Capture the cell that displays the provided text and extract its [X, Y] central coordinate. 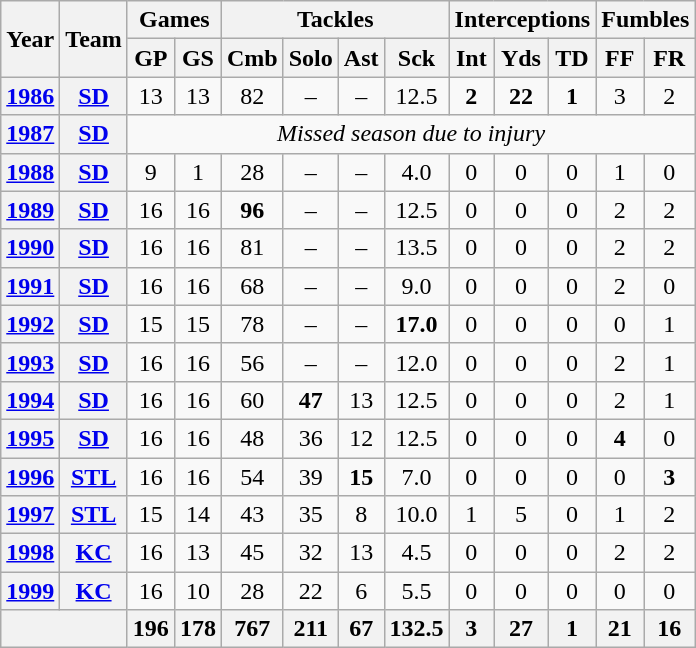
Team [94, 39]
Fumbles [646, 20]
1994 [30, 400]
Year [30, 39]
13.5 [416, 248]
1993 [30, 362]
Int [472, 58]
FF [620, 58]
1998 [30, 553]
27 [522, 629]
Interceptions [522, 20]
48 [252, 438]
5.5 [416, 591]
1991 [30, 286]
10 [198, 591]
GS [198, 58]
132.5 [416, 629]
Solo [310, 58]
211 [310, 629]
47 [310, 400]
6 [361, 591]
1997 [30, 515]
4 [620, 438]
1989 [30, 210]
196 [150, 629]
17.0 [416, 324]
56 [252, 362]
12.0 [416, 362]
7.0 [416, 477]
767 [252, 629]
Ast [361, 58]
Tackles [335, 20]
9.0 [416, 286]
Yds [522, 58]
1999 [30, 591]
TD [572, 58]
96 [252, 210]
12 [361, 438]
Missed season due to injury [410, 134]
8 [361, 515]
81 [252, 248]
178 [198, 629]
Games [174, 20]
39 [310, 477]
1986 [30, 96]
5 [522, 515]
60 [252, 400]
1995 [30, 438]
78 [252, 324]
36 [310, 438]
35 [310, 515]
32 [310, 553]
1992 [30, 324]
21 [620, 629]
Sck [416, 58]
1988 [30, 172]
1987 [30, 134]
54 [252, 477]
Cmb [252, 58]
43 [252, 515]
67 [361, 629]
4.0 [416, 172]
45 [252, 553]
1996 [30, 477]
1990 [30, 248]
FR [670, 58]
14 [198, 515]
9 [150, 172]
GP [150, 58]
82 [252, 96]
4.5 [416, 553]
68 [252, 286]
10.0 [416, 515]
